Return the (X, Y) coordinate for the center point of the cell that contains the specified text.  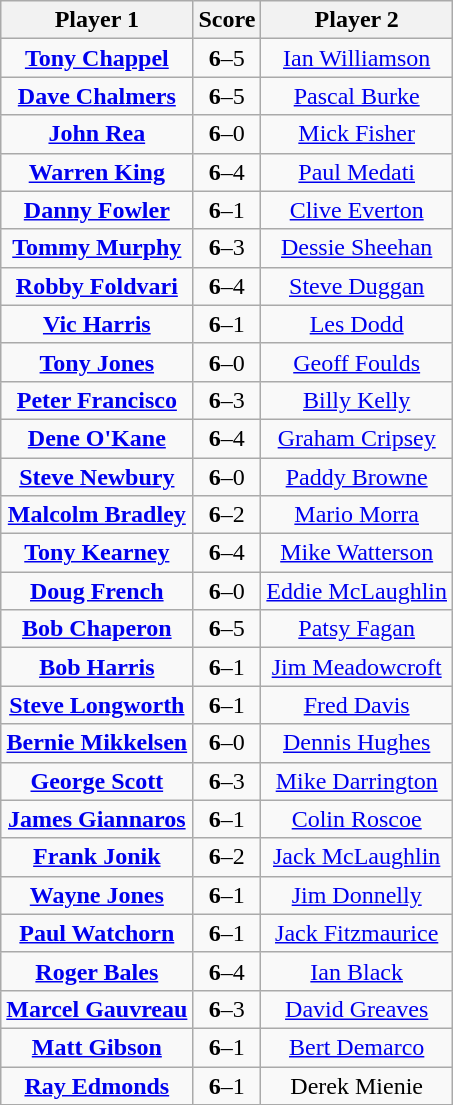
John Rea (97, 134)
Eddie McLaughlin (357, 591)
George Scott (97, 781)
Patsy Fagan (357, 629)
Ian Black (357, 971)
Robby Foldvari (97, 286)
Peter Francisco (97, 400)
Paul Watchorn (97, 933)
Pascal Burke (357, 96)
Tommy Murphy (97, 248)
Warren King (97, 172)
Jim Meadowcroft (357, 667)
Dave Chalmers (97, 96)
Matt Gibson (97, 1047)
Bernie Mikkelsen (97, 743)
Steve Newbury (97, 477)
Dennis Hughes (357, 743)
Paddy Browne (357, 477)
Geoff Foulds (357, 362)
Bert Demarco (357, 1047)
Tony Chappel (97, 58)
Mario Morra (357, 515)
Mick Fisher (357, 134)
James Giannaros (97, 819)
Wayne Jones (97, 895)
Mike Watterson (357, 553)
Dessie Sheehan (357, 248)
Colin Roscoe (357, 819)
Vic Harris (97, 324)
Jack Fitzmaurice (357, 933)
Derek Mienie (357, 1085)
Clive Everton (357, 210)
David Greaves (357, 1009)
Score (227, 20)
Steve Duggan (357, 286)
Les Dodd (357, 324)
Malcolm Bradley (97, 515)
Doug French (97, 591)
Tony Jones (97, 362)
Tony Kearney (97, 553)
Jack McLaughlin (357, 857)
Paul Medati (357, 172)
Jim Donnelly (357, 895)
Ian Williamson (357, 58)
Dene O'Kane (97, 438)
Ray Edmonds (97, 1085)
Billy Kelly (357, 400)
Marcel Gauvreau (97, 1009)
Player 1 (97, 20)
Mike Darrington (357, 781)
Fred Davis (357, 705)
Danny Fowler (97, 210)
Steve Longworth (97, 705)
Player 2 (357, 20)
Graham Cripsey (357, 438)
Bob Harris (97, 667)
Bob Chaperon (97, 629)
Roger Bales (97, 971)
Frank Jonik (97, 857)
